Locate the cell with the specified text and output its (x, y) center coordinate. 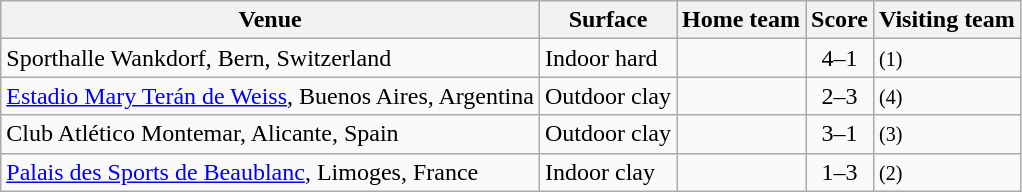
(3) (946, 134)
Club Atlético Montemar, Alicante, Spain (270, 134)
Home team (740, 20)
(4) (946, 96)
4–1 (840, 58)
(2) (946, 172)
3–1 (840, 134)
Sporthalle Wankdorf, Bern, Switzerland (270, 58)
Indoor hard (608, 58)
Visiting team (946, 20)
Venue (270, 20)
Indoor clay (608, 172)
(1) (946, 58)
1–3 (840, 172)
Estadio Mary Terán de Weiss, Buenos Aires, Argentina (270, 96)
Score (840, 20)
Palais des Sports de Beaublanc, Limoges, France (270, 172)
Surface (608, 20)
2–3 (840, 96)
